Capture the cell that displays the provided text and extract its (x, y) central coordinate. 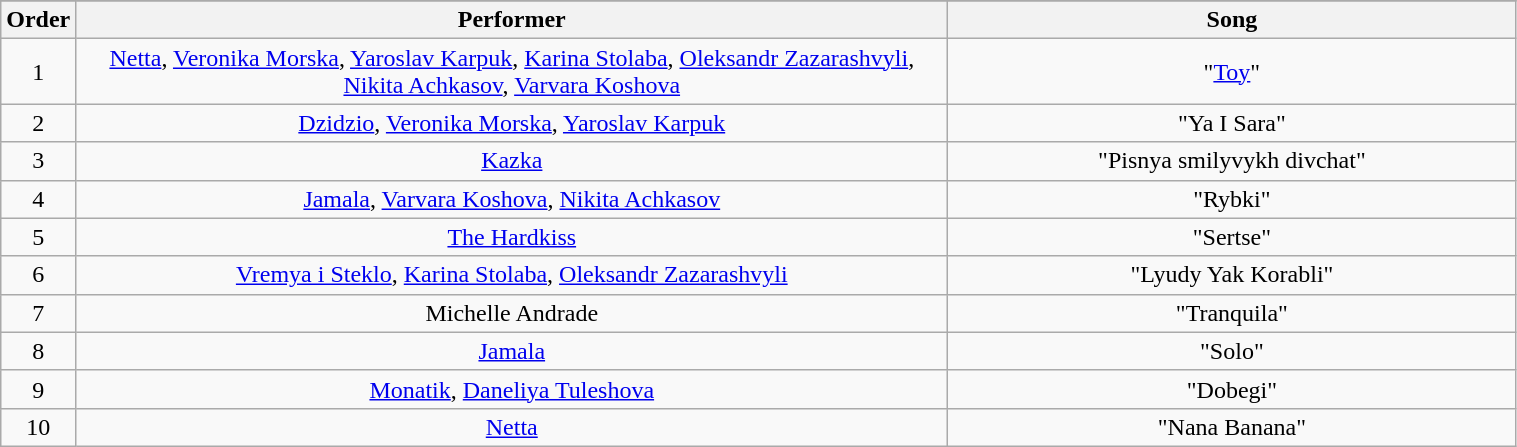
Dzidzio, Veronika Morska, Yaroslav Karpuk (512, 123)
3 (38, 161)
Netta, Veronika Morska, Yaroslav Karpuk, Karina Stolaba, Oleksandr Zazarashvyli, Nikita Achkasov, Varvara Koshova (512, 72)
Order (38, 20)
Jamala (512, 351)
"Toy" (1232, 72)
6 (38, 275)
5 (38, 237)
"Tranquila" (1232, 313)
7 (38, 313)
Vremya i Steklo, Karina Stolaba, Oleksandr Zazarashvyli (512, 275)
"Ya I Sara" (1232, 123)
1 (38, 72)
9 (38, 389)
"Pisnya smilyvykh divchat" (1232, 161)
4 (38, 199)
Netta (512, 427)
"Nana Banana" (1232, 427)
Kazka (512, 161)
The Hardkiss (512, 237)
"Sertse" (1232, 237)
"Dobegi" (1232, 389)
"Solo" (1232, 351)
Song (1232, 20)
Michelle Andrade (512, 313)
8 (38, 351)
Performer (512, 20)
"Rybki" (1232, 199)
10 (38, 427)
2 (38, 123)
Jamala, Varvara Koshova, Nikita Achkasov (512, 199)
Monatik, Daneliya Tuleshova (512, 389)
"Lyudy Yak Korabli" (1232, 275)
